Locate the cell with the specified text and output its [x, y] center coordinate. 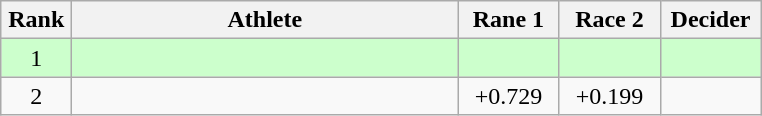
1 [36, 58]
Decider [710, 20]
2 [36, 96]
Rane 1 [508, 20]
Rank [36, 20]
Athlete [265, 20]
+0.199 [610, 96]
Race 2 [610, 20]
+0.729 [508, 96]
